Locate the cell with the specified text and output its [X, Y] center coordinate. 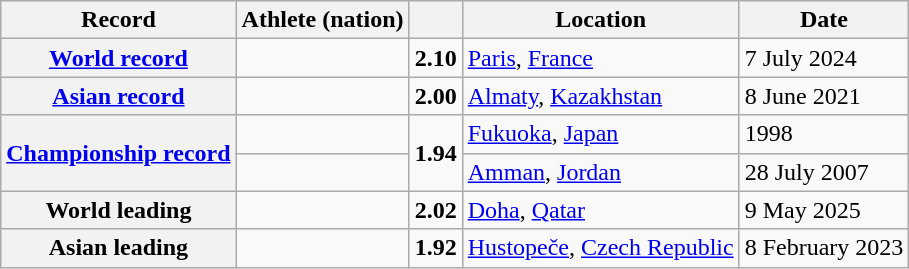
9 May 2025 [824, 210]
2.10 [436, 58]
8 February 2023 [824, 248]
Almaty, Kazakhstan [600, 96]
Paris, France [600, 58]
World record [118, 58]
8 June 2021 [824, 96]
Championship record [118, 153]
Athlete (nation) [322, 20]
2.00 [436, 96]
World leading [118, 210]
Amman, Jordan [600, 172]
2.02 [436, 210]
28 July 2007 [824, 172]
Record [118, 20]
1998 [824, 134]
1.92 [436, 248]
Asian record [118, 96]
Asian leading [118, 248]
Date [824, 20]
Location [600, 20]
Hustopeče, Czech Republic [600, 248]
1.94 [436, 153]
Fukuoka, Japan [600, 134]
7 July 2024 [824, 58]
Doha, Qatar [600, 210]
